Locate the cell with the specified text and output its (x, y) center coordinate. 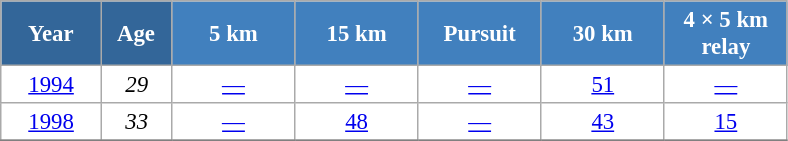
4 × 5 km relay (726, 34)
43 (602, 122)
Age (136, 34)
5 km (234, 34)
Pursuit (480, 34)
15 (726, 122)
33 (136, 122)
15 km (356, 34)
30 km (602, 34)
Year (52, 34)
1994 (52, 85)
48 (356, 122)
1998 (52, 122)
29 (136, 85)
51 (602, 85)
